Output the (x, y) coordinate of the center of the cell containing the given text.  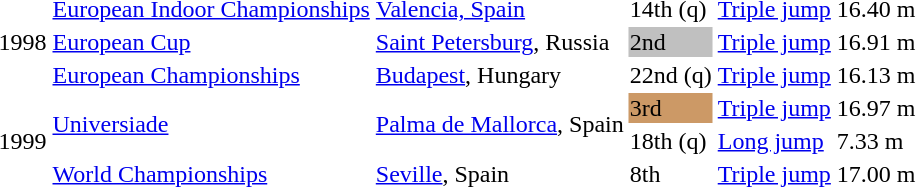
Saint Petersburg, Russia (500, 42)
Universiade (211, 124)
22nd (q) (670, 75)
2nd (670, 42)
Palma de Mallorca, Spain (500, 124)
Long jump (774, 141)
Budapest, Hungary (500, 75)
European Championships (211, 75)
3rd (670, 108)
18th (q) (670, 141)
European Cup (211, 42)
